Output the [x, y] coordinate of the center of the cell containing the given text.  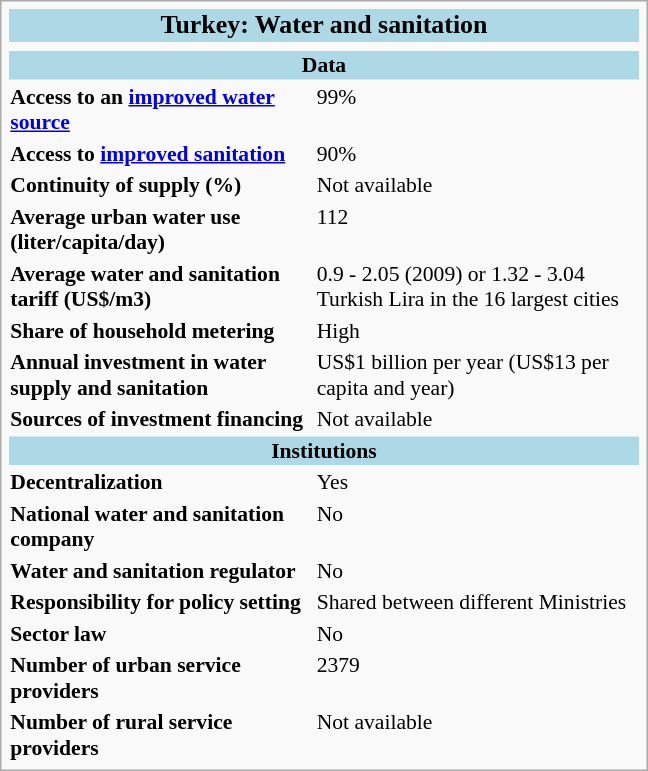
High [477, 330]
Decentralization [160, 482]
Share of household metering [160, 330]
Institutions [324, 450]
Sources of investment financing [160, 419]
Sector law [160, 633]
National water and sanitation company [160, 526]
Access to improved sanitation [160, 153]
Number of urban service providers [160, 678]
2379 [477, 678]
112 [477, 229]
Number of rural service providers [160, 735]
Water and sanitation regulator [160, 570]
Annual investment in water supply and sanitation [160, 375]
Yes [477, 482]
Data [324, 65]
Continuity of supply (%) [160, 185]
Average urban water use (liter/capita/day) [160, 229]
Responsibility for policy setting [160, 602]
Shared between different Ministries [477, 602]
Average water and sanitation tariff (US$/m3) [160, 286]
US$1 billion per year (US$13 per capita and year) [477, 375]
Turkey: Water and sanitation [324, 26]
Access to an improved water source [160, 109]
0.9 - 2.05 (2009) or 1.32 - 3.04 Turkish Lira in the 16 largest cities [477, 286]
90% [477, 153]
99% [477, 109]
